Output the [x, y] coordinate of the center of the cell containing the given text.  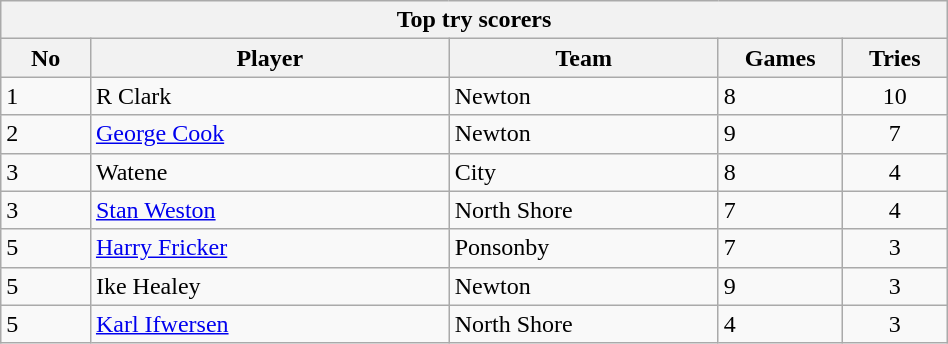
Stan Weston [270, 210]
Ponsonby [584, 248]
City [584, 172]
Player [270, 58]
Harry Fricker [270, 248]
R Clark [270, 96]
Top try scorers [474, 20]
Watene [270, 172]
Tries [894, 58]
1 [46, 96]
Ike Healey [270, 286]
10 [894, 96]
Karl Ifwersen [270, 324]
2 [46, 134]
George Cook [270, 134]
Team [584, 58]
No [46, 58]
Games [780, 58]
